Output the [X, Y] coordinate of the center of the cell containing the given text.  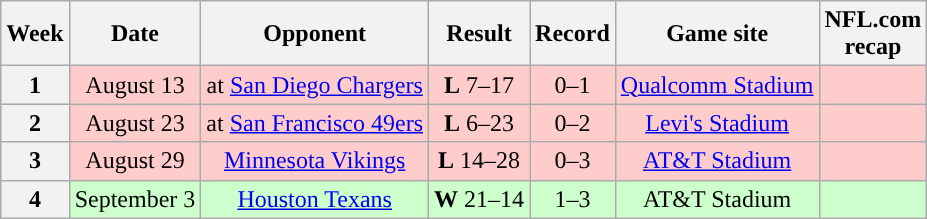
L 7–17 [480, 85]
0–1 [573, 85]
Houston Texans [315, 199]
Record [573, 34]
0–3 [573, 161]
Date [135, 34]
at San Francisco 49ers [315, 123]
1–3 [573, 199]
NFL.comrecap [873, 34]
Opponent [315, 34]
0–2 [573, 123]
Week [35, 34]
Levi's Stadium [717, 123]
4 [35, 199]
Result [480, 34]
W 21–14 [480, 199]
3 [35, 161]
L 6–23 [480, 123]
August 23 [135, 123]
Qualcomm Stadium [717, 85]
2 [35, 123]
Minnesota Vikings [315, 161]
August 13 [135, 85]
August 29 [135, 161]
1 [35, 85]
Game site [717, 34]
September 3 [135, 199]
at San Diego Chargers [315, 85]
L 14–28 [480, 161]
